For the text-containing cell, return its midpoint in (x, y) coordinate format. 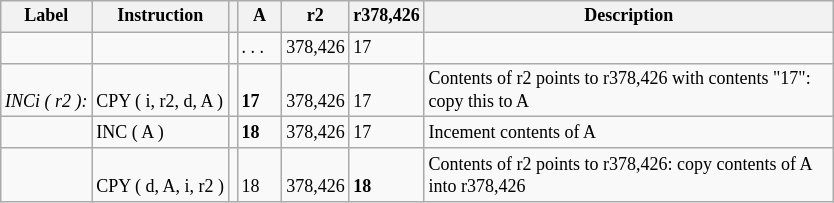
r378,426 (386, 16)
Label (46, 16)
Contents of r2 points to r378,426: copy contents of A into r378,426 (628, 175)
Description (628, 16)
Incement contents of A (628, 132)
. . . (260, 48)
INC ( A ) (160, 132)
r2 (316, 16)
Contents of r2 points to r378,426 with contents "17": copy this to A (628, 90)
CPY ( d, A, i, r2 ) (160, 175)
INCi ( r2 ): (46, 90)
CPY ( i, r2, d, A ) (160, 90)
Instruction (160, 16)
A (260, 16)
